Find where the given text appears and provide that cell's center as (x, y) coordinate. 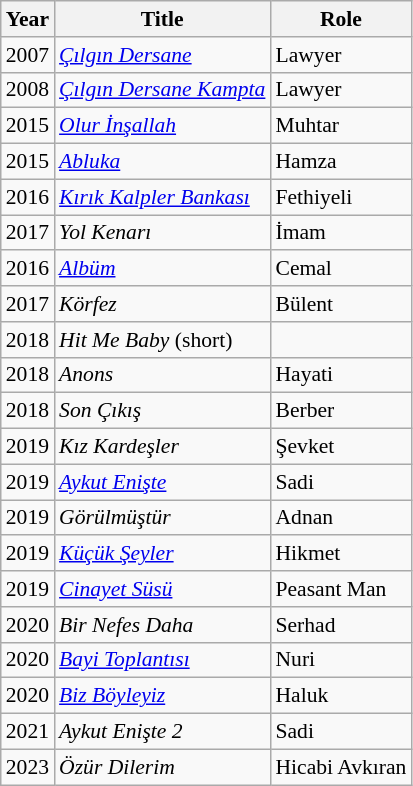
Muhtar (340, 126)
Küçük Şeyler (162, 554)
Hikmet (340, 554)
Haluk (340, 696)
2007 (28, 55)
Son Çıkış (162, 411)
Anons (162, 375)
2023 (28, 767)
Hamza (340, 162)
Albüm (162, 269)
Serhad (340, 625)
Fethiyeli (340, 197)
Özür Dilerim (162, 767)
Şevket (340, 447)
Role (340, 19)
Çılgın Dersane (162, 55)
Çılgın Dersane Kampta (162, 90)
2021 (28, 732)
Nuri (340, 660)
Abluka (162, 162)
İmam (340, 233)
Hit Me Baby (short) (162, 340)
Hayati (340, 375)
Bülent (340, 304)
Title (162, 19)
Kız Kardeşler (162, 447)
Aykut Enişte (162, 482)
Cemal (340, 269)
Yol Kenarı (162, 233)
Year (28, 19)
Körfez (162, 304)
Hicabi Avkıran (340, 767)
Biz Böyleyiz (162, 696)
2008 (28, 90)
Berber (340, 411)
Aykut Enişte 2 (162, 732)
Kırık Kalpler Bankası (162, 197)
Görülmüştür (162, 518)
Peasant Man (340, 589)
Bayi Toplantısı (162, 660)
Adnan (340, 518)
Olur İnşallah (162, 126)
Bir Nefes Daha (162, 625)
Cinayet Süsü (162, 589)
